Locate the cell with the specified text and output its (x, y) center coordinate. 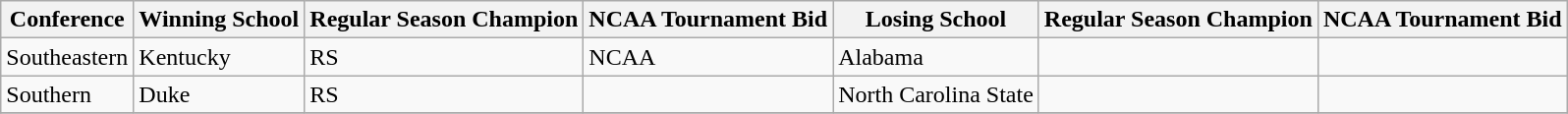
Conference (67, 20)
Losing School (936, 20)
NCAA (708, 57)
Southeastern (67, 57)
Duke (219, 94)
Alabama (936, 57)
Kentucky (219, 57)
North Carolina State (936, 94)
Winning School (219, 20)
Southern (67, 94)
